Scan for the cell matching the given text and deliver its (X, Y) coordinate at center. 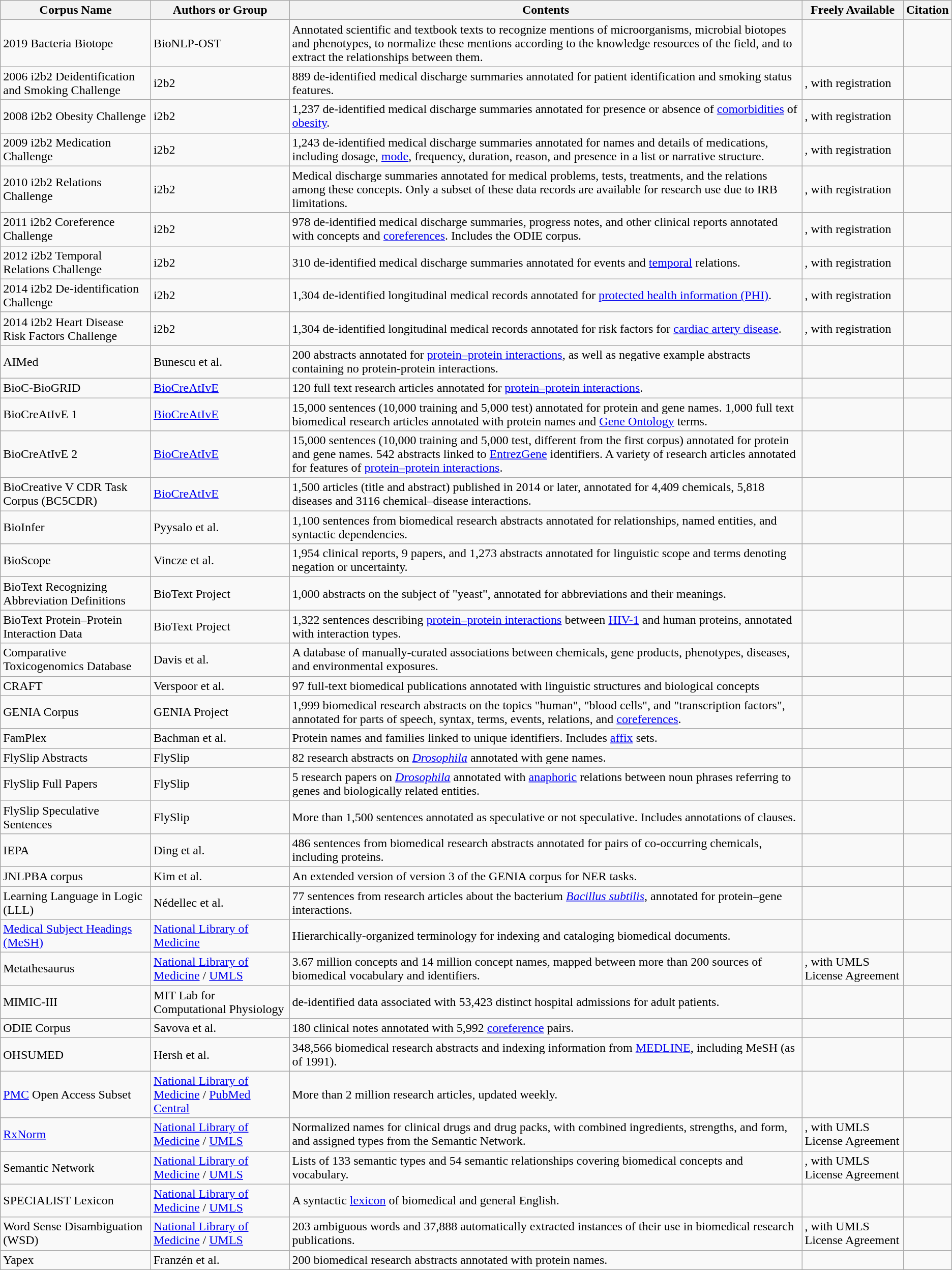
Verspoor et al. (220, 686)
Pyysalo et al. (220, 527)
GENIA Project (220, 712)
Contents (546, 10)
Hersh et al. (220, 1054)
1,304 de-identified longitudinal medical records annotated for risk factors for cardiac artery disease. (546, 329)
Comparative Toxicogenomics Database (76, 659)
MIT Lab for Computational Physiology (220, 1002)
BioScope (76, 561)
JNLPBA corpus (76, 876)
Bachman et al. (220, 738)
2012 i2b2 Temporal Relations Challenge (76, 263)
FlySlip Speculative Sentences (76, 817)
BioText Recognizing Abbreviation Definitions (76, 593)
310 de-identified medical discharge summaries annotated for events and temporal relations. (546, 263)
120 full text research articles annotated for protein–protein interactions. (546, 388)
A database of manually-curated associations between chemicals, gene products, phenotypes, diseases, and environmental exposures. (546, 659)
ODIE Corpus (76, 1028)
2010 i2b2 Relations Challenge (76, 189)
BioNLP-OST (220, 43)
Nédellec et al. (220, 903)
1,100 sentences from biomedical research abstracts annotated for relationships, named entities, and syntactic dependencies. (546, 527)
97 full-text biomedical publications annotated with linguistic structures and biological concepts (546, 686)
Ding et al. (220, 850)
Freely Available (852, 10)
PMC Open Access Subset (76, 1094)
Metathesaurus (76, 969)
FamPlex (76, 738)
Protein names and families linked to unique identifiers. Includes affix sets. (546, 738)
Kim et al. (220, 876)
OHSUMED (76, 1054)
2011 i2b2 Coreference Challenge (76, 229)
Corpus Name (76, 10)
Word Sense Disambiguation (WSD) (76, 1233)
Lists of 133 semantic types and 54 semantic relationships covering biomedical concepts and vocabulary. (546, 1167)
486 sentences from biomedical research abstracts annotated for pairs of co-occurring chemicals, including proteins. (546, 850)
FlySlip Full Papers (76, 784)
2014 i2b2 De-identification Challenge (76, 295)
SPECIALIST Lexicon (76, 1201)
889 de-identified medical discharge summaries annotated for patient identification and smoking status features. (546, 83)
1,000 abstracts on the subject of "yeast", annotated for abbreviations and their meanings. (546, 593)
203 ambiguous words and 37,888 automatically extracted instances of their use in biomedical research publications. (546, 1233)
CRAFT (76, 686)
More than 2 million research articles, updated weekly. (546, 1094)
Hierarchically-organized terminology for indexing and cataloging biomedical documents. (546, 936)
82 research abstracts on Drosophila annotated with gene names. (546, 758)
200 biomedical research abstracts annotated with protein names. (546, 1260)
BioText Protein–Protein Interaction Data (76, 627)
MIMIC-III (76, 1002)
de-identified data associated with 53,423 distinct hospital admissions for adult patients. (546, 1002)
National Library of Medicine (220, 936)
1,500 articles (title and abstract) published in 2014 or later, annotated for 4,409 chemicals, 5,818 diseases and 3116 chemical–disease interactions. (546, 495)
Yapex (76, 1260)
2019 Bacteria Biotope (76, 43)
Davis et al. (220, 659)
2014 i2b2 Heart Disease Risk Factors Challenge (76, 329)
Medical Subject Headings (MeSH) (76, 936)
Bunescu et al. (220, 361)
RxNorm (76, 1135)
2006 i2b2 Deidentification and Smoking Challenge (76, 83)
180 clinical notes annotated with 5,992 coreference pairs. (546, 1028)
Franzén et al. (220, 1260)
200 abstracts annotated for protein–protein interactions, as well as negative example abstracts containing no protein-protein interactions. (546, 361)
A syntactic lexicon of biomedical and general English. (546, 1201)
77 sentences from research articles about the bacterium Bacillus subtilis, annotated for protein–gene interactions. (546, 903)
BioCreAtIvE 1 (76, 414)
FlySlip Abstracts (76, 758)
Citation (928, 10)
More than 1,500 sentences annotated as speculative or not speculative. Includes annotations of clauses. (546, 817)
348,566 biomedical research abstracts and indexing information from MEDLINE, including MeSH (as of 1991). (546, 1054)
BioC-BioGRID (76, 388)
1,304 de-identified longitudinal medical records annotated for protected health information (PHI). (546, 295)
3.67 million concepts and 14 million concept names, mapped between more than 200 sources of biomedical vocabulary and identifiers. (546, 969)
Semantic Network (76, 1167)
National Library of Medicine / PubMed Central (220, 1094)
2008 i2b2 Obesity Challenge (76, 116)
BioCreAtIvE 2 (76, 454)
BioCreative V CDR Task Corpus (BC5CDR) (76, 495)
AIMed (76, 361)
BioInfer (76, 527)
1,954 clinical reports, 9 papers, and 1,273 abstracts annotated for linguistic scope and terms denoting negation or uncertainty. (546, 561)
GENIA Corpus (76, 712)
2009 i2b2 Medication Challenge (76, 150)
Savova et al. (220, 1028)
Normalized names for clinical drugs and drug packs, with combined ingredients, strengths, and form, and assigned types from the Semantic Network. (546, 1135)
Learning Language in Logic (LLL) (76, 903)
An extended version of version 3 of the GENIA corpus for NER tasks. (546, 876)
Authors or Group (220, 10)
1,237 de-identified medical discharge summaries annotated for presence or absence of comorbidities of obesity. (546, 116)
IEPA (76, 850)
Vincze et al. (220, 561)
5 research papers on Drosophila annotated with anaphoric relations between noun phrases referring to genes and biologically related entities. (546, 784)
1,322 sentences describing protein–protein interactions between HIV-1 and human proteins, annotated with interaction types. (546, 627)
